Scan for the cell matching the given text and deliver its [x, y] coordinate at center. 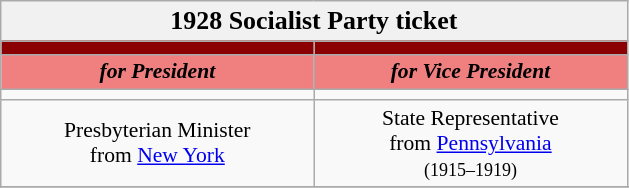
for Vice President [470, 72]
Presbyterian Ministerfrom New York [158, 144]
for President [158, 72]
1928 Socialist Party ticket [314, 21]
State Representativefrom Pennsylvania(1915–1919) [470, 144]
